Determine the [X, Y] coordinate at the center of the cell enclosing the given text.  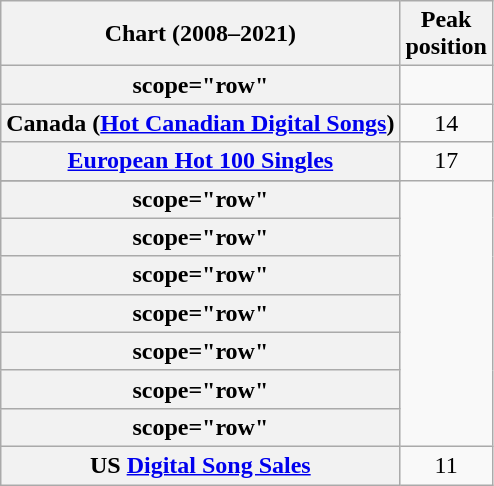
US Digital Song Sales [200, 465]
Canada (Hot Canadian Digital Songs) [200, 123]
11 [446, 465]
Peakposition [446, 34]
European Hot 100 Singles [200, 161]
17 [446, 161]
14 [446, 123]
Chart (2008–2021) [200, 34]
